Return (X, Y) of the center of cell containing provided text 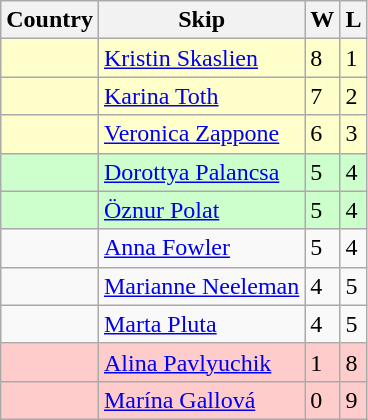
L (354, 20)
Dorottya Palancsa (201, 172)
2 (354, 96)
3 (354, 134)
6 (322, 134)
Kristin Skaslien (201, 58)
Skip (201, 20)
0 (322, 400)
7 (322, 96)
Marta Pluta (201, 324)
Alina Pavlyuchik (201, 362)
Anna Fowler (201, 248)
Karina Toth (201, 96)
Veronica Zappone (201, 134)
Marína Gallová (201, 400)
Country (50, 20)
Marianne Neeleman (201, 286)
W (322, 20)
9 (354, 400)
Öznur Polat (201, 210)
